Pinpoint the cell where the given text exists, returning its (x, y) midpoint coordinate. 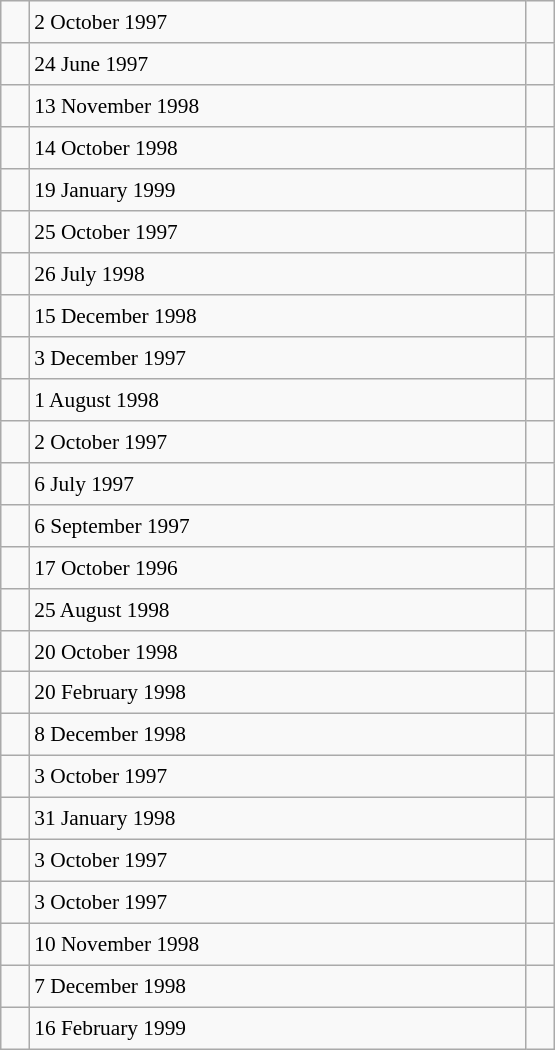
19 January 1999 (278, 190)
25 August 1998 (278, 609)
10 November 1998 (278, 945)
14 October 1998 (278, 148)
24 June 1997 (278, 64)
26 July 1998 (278, 274)
20 February 1998 (278, 693)
25 October 1997 (278, 232)
20 October 1998 (278, 651)
16 February 1999 (278, 1028)
7 December 1998 (278, 986)
31 January 1998 (278, 819)
17 October 1996 (278, 567)
3 December 1997 (278, 358)
8 December 1998 (278, 735)
15 December 1998 (278, 316)
1 August 1998 (278, 399)
6 July 1997 (278, 483)
13 November 1998 (278, 106)
6 September 1997 (278, 525)
